Determine the (x, y) coordinate at the center of the cell enclosing the given text.  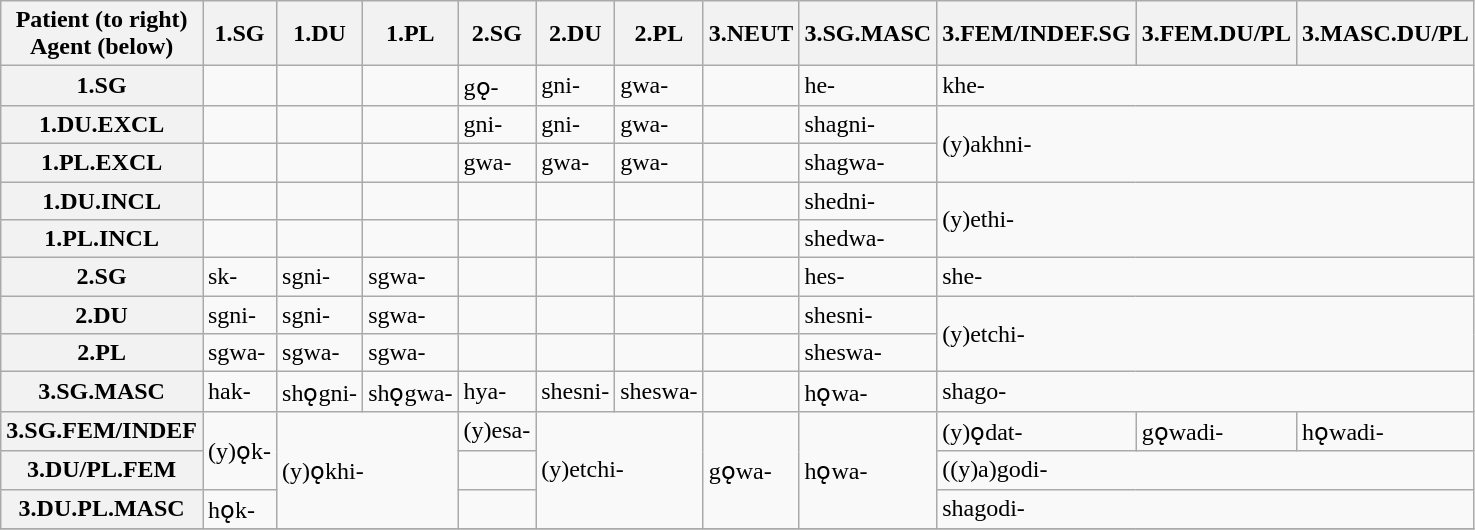
3.FEM.DU/PL (1216, 34)
((y)a)godi- (1206, 470)
shagodi- (1206, 509)
3.DU/PL.FEM (102, 470)
1.DU.INCL (102, 201)
hes- (868, 277)
(y)ǫk- (239, 450)
khe- (1206, 86)
he- (868, 86)
sk- (239, 277)
1.PL.EXCL (102, 162)
1.DU.EXCL (102, 124)
shedni- (868, 201)
shago- (1206, 392)
she- (1206, 277)
3.SG.FEM/INDEF (102, 431)
3.MASC.DU/PL (1386, 34)
1.DU (320, 34)
shǫgni- (320, 392)
shagwa- (868, 162)
gǫwadi- (1216, 431)
hak- (239, 392)
shedwa- (868, 239)
(y)esa- (497, 431)
hya- (497, 392)
hǫk- (239, 509)
3.DU.PL.MASC (102, 509)
3.FEM/INDEF.SG (1037, 34)
hǫwadi- (1386, 431)
shǫgwa- (410, 392)
gǫwa- (751, 470)
shagni- (868, 124)
(y)ǫdat- (1037, 431)
(y)akhni- (1206, 143)
(y)ethi- (1206, 220)
3.NEUT (751, 34)
1.PL.INCL (102, 239)
1.PL (410, 34)
gǫ- (497, 86)
(y)ǫkhi- (368, 470)
Patient (to right)Agent (below) (102, 34)
